Output the [X, Y] coordinate of the center of the cell containing the given text.  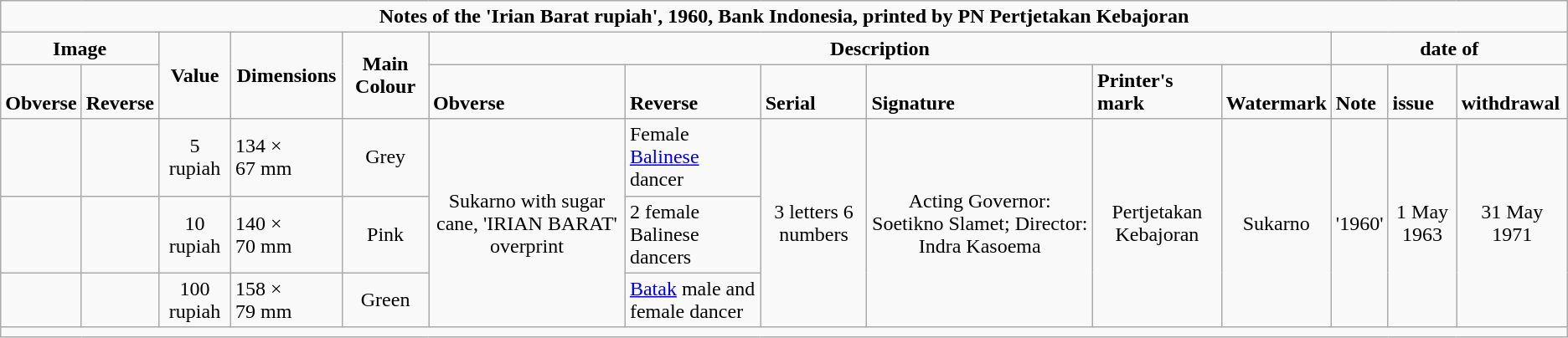
Green [385, 300]
158 × 79 mm [286, 300]
Watermark [1277, 92]
Dimensions [286, 75]
100 rupiah [194, 300]
Note [1359, 92]
5 rupiah [194, 157]
3 letters 6 numbers [814, 223]
Pertjetakan Kebajoran [1158, 223]
10 rupiah [194, 234]
issue [1422, 92]
Sukarno with sugar cane, 'IRIAN BARAT' overprint [528, 223]
Pink [385, 234]
'1960' [1359, 223]
31 May 1971 [1512, 223]
Main Colour [385, 75]
Printer's mark [1158, 92]
Signature [980, 92]
Grey [385, 157]
Serial [814, 92]
134 × 67 mm [286, 157]
Notes of the 'Irian Barat rupiah', 1960, Bank Indonesia, printed by PN Pertjetakan Kebajoran [784, 17]
Image [80, 49]
Value [194, 75]
Female Balinese dancer [693, 157]
2 female Balinese dancers [693, 234]
1 May 1963 [1422, 223]
Batak male and female dancer [693, 300]
Acting Governor: Soetikno Slamet; Director: Indra Kasoema [980, 223]
Description [880, 49]
date of [1449, 49]
Sukarno [1277, 223]
140 × 70 mm [286, 234]
withdrawal [1512, 92]
